Output the [x, y] coordinate of the center of the cell containing the given text.  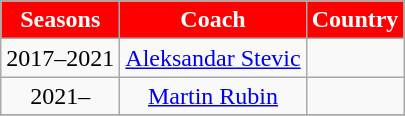
Country [355, 20]
Aleksandar Stevic [213, 58]
Seasons [60, 20]
Martin Rubin [213, 96]
2017–2021 [60, 58]
2021– [60, 96]
Coach [213, 20]
